Provide the [x, y] coordinate of the cell's center where the given text is located.  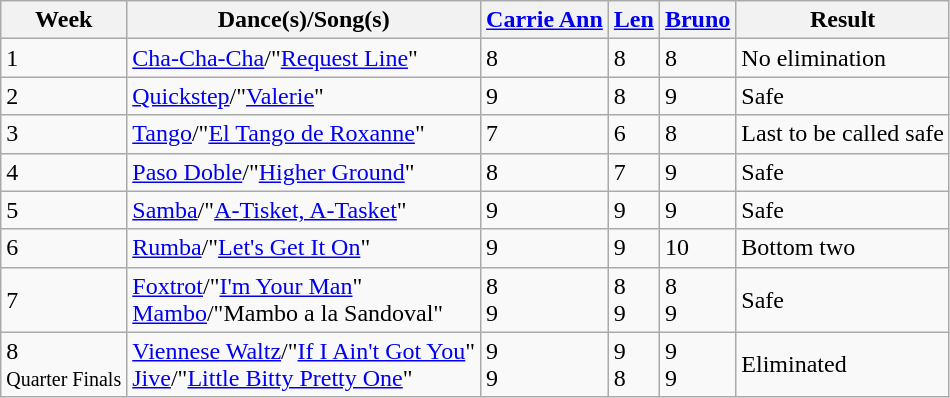
98 [634, 364]
Bottom two [843, 248]
1 [64, 58]
8Quarter Finals [64, 364]
Samba/"A-Tisket, A-Tasket" [304, 210]
4 [64, 172]
Len [634, 20]
10 [697, 248]
Viennese Waltz/"If I Ain't Got You"Jive/"Little Bitty Pretty One" [304, 364]
Cha-Cha-Cha/"Request Line" [304, 58]
No elimination [843, 58]
Rumba/"Let's Get It On" [304, 248]
Paso Doble/"Higher Ground" [304, 172]
3 [64, 134]
Bruno [697, 20]
Last to be called safe [843, 134]
Carrie Ann [545, 20]
Foxtrot/"I'm Your Man"Mambo/"Mambo a la Sandoval" [304, 300]
Eliminated [843, 364]
5 [64, 210]
Tango/"El Tango de Roxanne" [304, 134]
Week [64, 20]
2 [64, 96]
Result [843, 20]
Dance(s)/Song(s) [304, 20]
Quickstep/"Valerie" [304, 96]
